Pinpoint the cell where the given text exists, returning its [X, Y] midpoint coordinate. 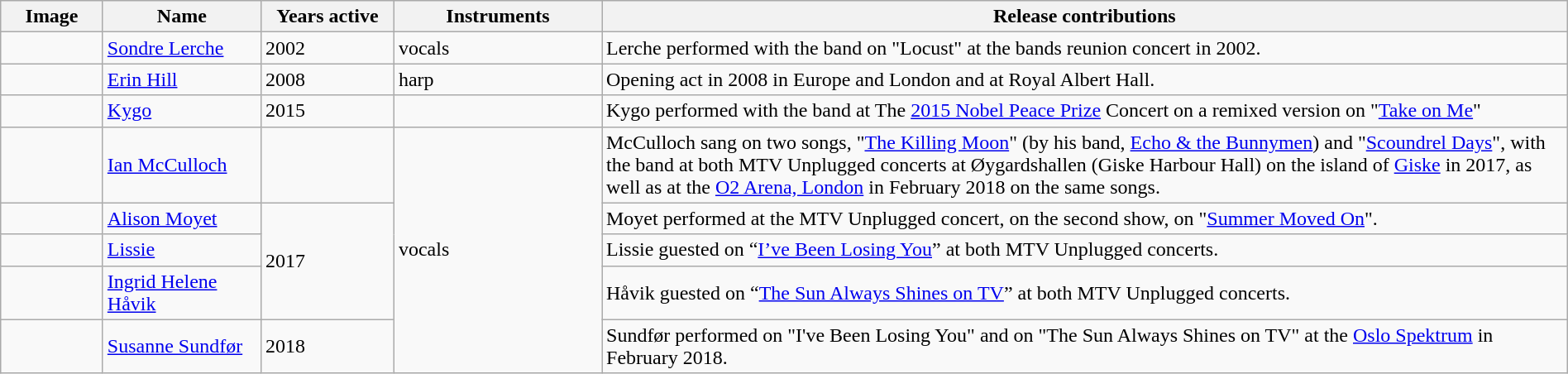
Image [52, 17]
Erin Hill [182, 79]
Instruments [498, 17]
Ian McCulloch [182, 165]
2015 [327, 111]
Name [182, 17]
Sondre Lerche [182, 48]
Years active [327, 17]
Lissie guested on “I’ve Been Losing You” at both MTV Unplugged concerts. [1085, 250]
harp [498, 79]
Håvik guested on “The Sun Always Shines on TV” at both MTV Unplugged concerts. [1085, 293]
2002 [327, 48]
Lissie [182, 250]
Alison Moyet [182, 218]
Lerche performed with the band on "Locust" at the bands reunion concert in 2002. [1085, 48]
Kygo [182, 111]
Moyet performed at the MTV Unplugged concert, on the second show, on "Summer Moved On". [1085, 218]
Ingrid Helene Håvik [182, 293]
Sundfør performed on "I've Been Losing You" and on "The Sun Always Shines on TV" at the Oslo Spektrum in February 2018. [1085, 346]
2017 [327, 261]
2018 [327, 346]
Release contributions [1085, 17]
Opening act in 2008 in Europe and London and at Royal Albert Hall. [1085, 79]
Kygo performed with the band at The 2015 Nobel Peace Prize Concert on a remixed version on "Take on Me" [1085, 111]
Susanne Sundfør [182, 346]
2008 [327, 79]
